Output the [x, y] coordinate of the center of the cell containing the given text.  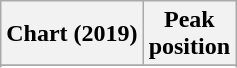
Chart (2019) [72, 34]
Peakposition [189, 34]
